Search for the cell housing the specified text and yield its (x, y) center coordinate. 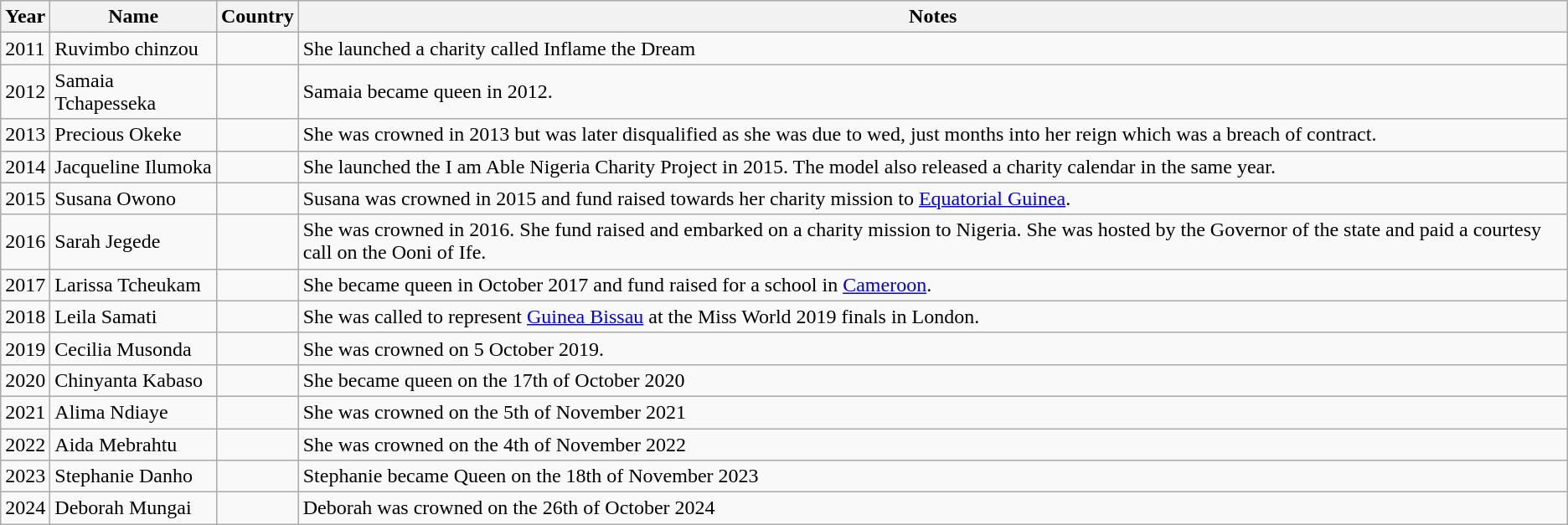
Ruvimbo chinzou (134, 49)
She was crowned on 5 October 2019. (933, 348)
She was called to represent Guinea Bissau at the Miss World 2019 finals in London. (933, 317)
2018 (25, 317)
Name (134, 17)
Aida Mebrahtu (134, 445)
Country (257, 17)
2020 (25, 380)
She launched the I am Able Nigeria Charity Project in 2015. The model also released a charity calendar in the same year. (933, 167)
Year (25, 17)
2013 (25, 135)
2011 (25, 49)
She was crowned in 2013 but was later disqualified as she was due to wed, just months into her reign which was a breach of contract. (933, 135)
She launched a charity called Inflame the Dream (933, 49)
Samaia Tchapesseka (134, 92)
2012 (25, 92)
Sarah Jegede (134, 241)
Notes (933, 17)
2022 (25, 445)
Jacqueline Ilumoka (134, 167)
She was crowned on the 5th of November 2021 (933, 412)
She became queen on the 17th of October 2020 (933, 380)
She became queen in October 2017 and fund raised for a school in Cameroon. (933, 285)
Susana Owono (134, 198)
2023 (25, 476)
Leila Samati (134, 317)
Deborah Mungai (134, 508)
Stephanie Danho (134, 476)
Larissa Tcheukam (134, 285)
Stephanie became Queen on the 18th of November 2023 (933, 476)
Cecilia Musonda (134, 348)
She was crowned on the 4th of November 2022 (933, 445)
2021 (25, 412)
2014 (25, 167)
Precious Okeke (134, 135)
Samaia became queen in 2012. (933, 92)
Susana was crowned in 2015 and fund raised towards her charity mission to Equatorial Guinea. (933, 198)
2019 (25, 348)
2015 (25, 198)
2016 (25, 241)
Alima Ndiaye (134, 412)
2024 (25, 508)
2017 (25, 285)
Chinyanta Kabaso (134, 380)
Deborah was crowned on the 26th of October 2024 (933, 508)
